From the cell containing the given text, extract its center point as [x, y] coordinate. 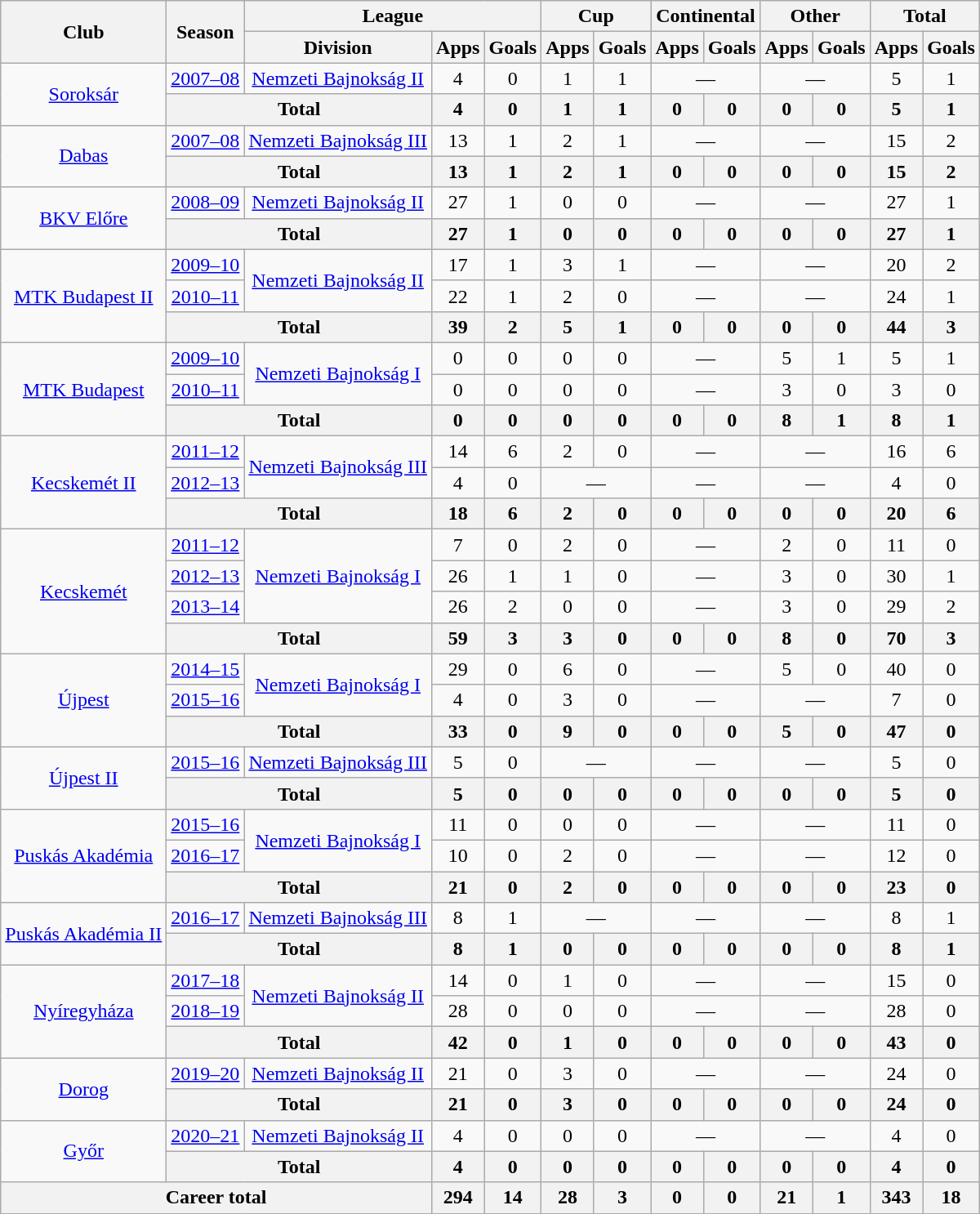
39 [458, 327]
47 [896, 731]
70 [896, 638]
Cup [596, 16]
Puskás Akadémia [83, 855]
Újpest [83, 700]
Continental [706, 16]
22 [458, 296]
59 [458, 638]
Újpest II [83, 778]
BKV Előre [83, 218]
9 [568, 731]
2018–19 [206, 1011]
2008–09 [206, 203]
Other [815, 16]
MTK Budapest [83, 389]
23 [896, 886]
40 [896, 669]
42 [458, 1042]
Győr [83, 1151]
Soroksár [83, 94]
2020–21 [206, 1136]
12 [896, 855]
44 [896, 327]
16 [896, 452]
10 [458, 855]
Kecskemét [83, 591]
2013–14 [206, 607]
Dorog [83, 1089]
Career total [216, 1198]
Puskás Akadémia II [83, 934]
2019–20 [206, 1073]
Club [83, 32]
343 [896, 1198]
43 [896, 1042]
League [393, 16]
Nyíregyháza [83, 1011]
Kecskemét II [83, 483]
2017–18 [206, 980]
Dabas [83, 156]
30 [896, 576]
2014–15 [206, 669]
294 [458, 1198]
33 [458, 731]
Division [338, 47]
Season [206, 32]
17 [458, 265]
MTK Budapest II [83, 296]
